Extract the [X, Y] coordinate from the center of the cell holding the provided text.  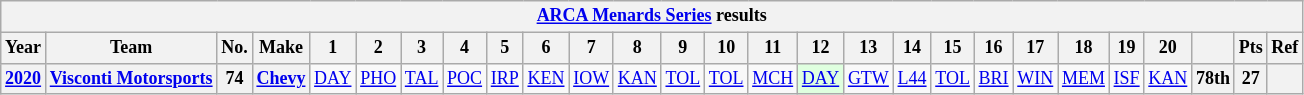
27 [1250, 78]
MEM [1084, 78]
L44 [912, 78]
18 [1084, 48]
GTW [869, 78]
11 [773, 48]
9 [682, 48]
KEN [546, 78]
3 [421, 48]
1 [333, 48]
Ref [1285, 48]
2 [378, 48]
Visconti Motorsports [130, 78]
12 [821, 48]
7 [592, 48]
10 [726, 48]
TAL [421, 78]
BRI [994, 78]
Chevy [281, 78]
4 [465, 48]
14 [912, 48]
5 [504, 48]
PHO [378, 78]
20 [1168, 48]
15 [952, 48]
78th [1214, 78]
POC [465, 78]
Make [281, 48]
74 [234, 78]
ISF [1126, 78]
2020 [24, 78]
Pts [1250, 48]
ARCA Menards Series results [652, 16]
6 [546, 48]
17 [1036, 48]
19 [1126, 48]
IOW [592, 78]
MCH [773, 78]
Team [130, 48]
No. [234, 48]
16 [994, 48]
WIN [1036, 78]
Year [24, 48]
13 [869, 48]
IRP [504, 78]
8 [637, 48]
